Return the [X, Y] coordinate for the center point of the cell that contains the specified text.  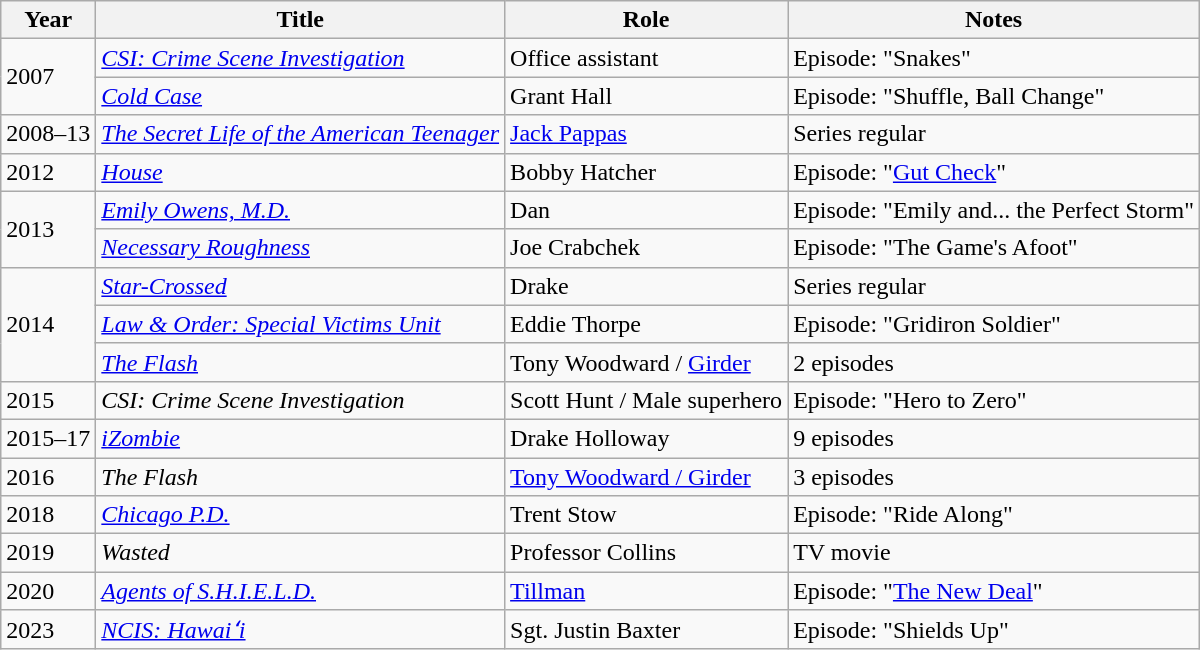
Trent Stow [646, 515]
Drake Holloway [646, 438]
Emily Owens, M.D. [300, 210]
Jack Pappas [646, 134]
3 episodes [994, 477]
Professor Collins [646, 553]
Episode: "The Game's Afoot" [994, 248]
Law & Order: Special Victims Unit [300, 324]
NCIS: Hawaiʻi [300, 630]
TV movie [994, 553]
2015–17 [48, 438]
9 episodes [994, 438]
House [300, 172]
Cold Case [300, 96]
Bobby Hatcher [646, 172]
Office assistant [646, 58]
Notes [994, 20]
2018 [48, 515]
Necessary Roughness [300, 248]
Wasted [300, 553]
Title [300, 20]
2019 [48, 553]
Role [646, 20]
Joe Crabchek [646, 248]
Episode: "Hero to Zero" [994, 400]
Episode: "Shuffle, Ball Change" [994, 96]
2020 [48, 591]
2008–13 [48, 134]
Episode: "The New Deal" [994, 591]
Sgt. Justin Baxter [646, 630]
Star-Crossed [300, 286]
Eddie Thorpe [646, 324]
Scott Hunt / Male superhero [646, 400]
Chicago P.D. [300, 515]
Episode: "Ride Along" [994, 515]
iZombie [300, 438]
2023 [48, 630]
Episode: "Snakes" [994, 58]
2012 [48, 172]
Episode: "Shields Up" [994, 630]
Year [48, 20]
2007 [48, 77]
2 episodes [994, 362]
2014 [48, 324]
Drake [646, 286]
Tillman [646, 591]
Grant Hall [646, 96]
2013 [48, 229]
Episode: "Gut Check" [994, 172]
The Secret Life of the American Teenager [300, 134]
Agents of S.H.I.E.L.D. [300, 591]
2016 [48, 477]
2015 [48, 400]
Dan [646, 210]
Episode: "Gridiron Soldier" [994, 324]
Episode: "Emily and... the Perfect Storm" [994, 210]
